Pinpoint the cell where the given text exists, returning its (x, y) midpoint coordinate. 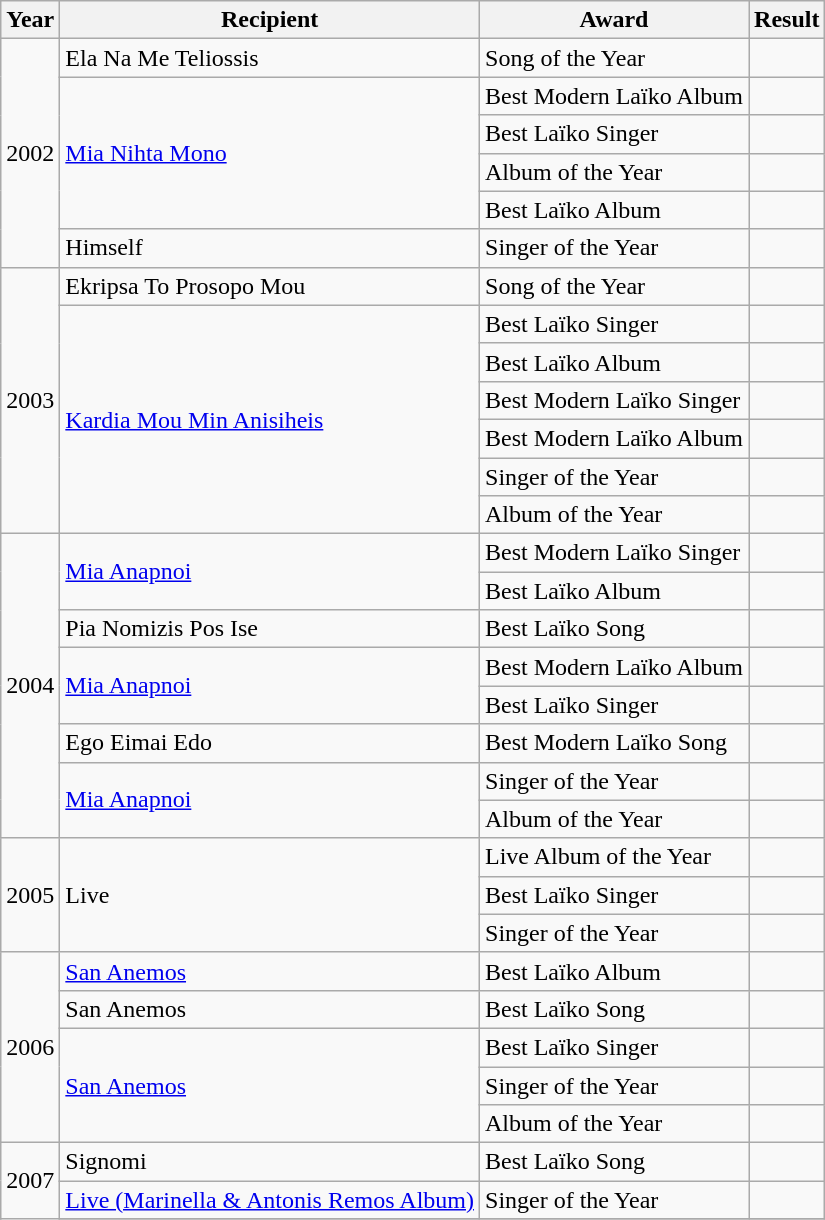
Pia Nomizis Pos Ise (270, 629)
2006 (30, 1047)
2002 (30, 153)
Ekripsa To Prosopo Mou (270, 286)
Ela Na Me Teliossis (270, 58)
Signomi (270, 1162)
Mia Nihta Mono (270, 153)
Award (614, 20)
Year (30, 20)
Live (270, 895)
Live Album of the Year (614, 857)
Himself (270, 248)
Kardia Mou Min Anisiheis (270, 419)
2007 (30, 1181)
Ego Eimai Edo (270, 743)
2004 (30, 686)
Live (Marinella & Antonis Remos Album) (270, 1200)
2005 (30, 895)
Recipient (270, 20)
Result (787, 20)
2003 (30, 400)
Best Modern Laïko Song (614, 743)
